Determine the [X, Y] coordinate at the center of the cell enclosing the given text.  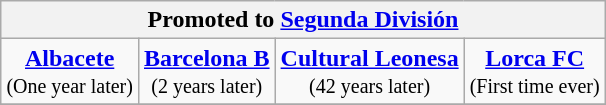
Promoted to Segunda División [303, 20]
Barcelona B(2 years later) [206, 72]
Lorca FC(First time ever) [534, 72]
Cultural Leonesa(42 years later) [370, 72]
Albacete(One year later) [70, 72]
